For the text-containing cell, return its midpoint in [x, y] coordinate format. 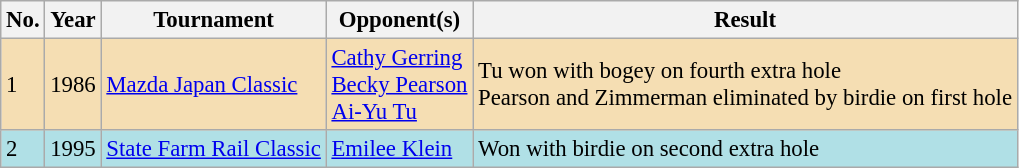
Cathy Gerring Becky Pearson Ai-Yu Tu [400, 85]
2 [23, 149]
Emilee Klein [400, 149]
Tu won with bogey on fourth extra holePearson and Zimmerman eliminated by birdie on first hole [746, 85]
State Farm Rail Classic [214, 149]
Opponent(s) [400, 20]
No. [23, 20]
Mazda Japan Classic [214, 85]
Tournament [214, 20]
Result [746, 20]
Won with birdie on second extra hole [746, 149]
Year [73, 20]
1995 [73, 149]
1986 [73, 85]
1 [23, 85]
